Identify which cell holds the provided text, then report its [x, y] central coordinate. 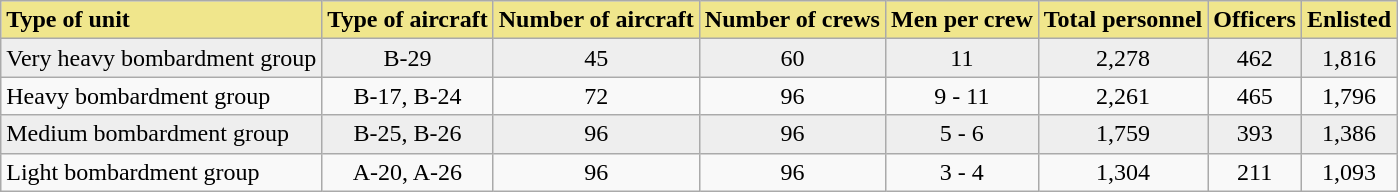
Number of crews [792, 20]
11 [962, 58]
Light bombardment group [162, 172]
A-20, A-26 [408, 172]
5 - 6 [962, 134]
Total personnel [1123, 20]
2,261 [1123, 96]
462 [1255, 58]
2,278 [1123, 58]
B-25, B-26 [408, 134]
211 [1255, 172]
B-29 [408, 58]
45 [596, 58]
Officers [1255, 20]
Men per crew [962, 20]
Enlisted [1348, 20]
393 [1255, 134]
Medium bombardment group [162, 134]
1,796 [1348, 96]
Very heavy bombardment group [162, 58]
Heavy bombardment group [162, 96]
Number of aircraft [596, 20]
465 [1255, 96]
1,759 [1123, 134]
1,386 [1348, 134]
1,304 [1123, 172]
Type of aircraft [408, 20]
3 - 4 [962, 172]
9 - 11 [962, 96]
72 [596, 96]
Type of unit [162, 20]
60 [792, 58]
B-17, B-24 [408, 96]
1,093 [1348, 172]
1,816 [1348, 58]
